Determine the [x, y] coordinate at the center of the cell enclosing the given text.  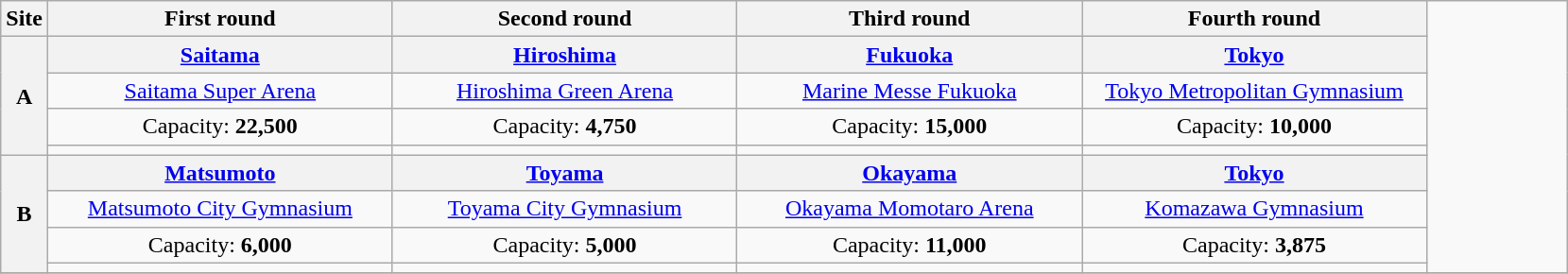
Hiroshima Green Arena [565, 91]
Marine Messe Fukuoka [909, 91]
Komazawa Gymnasium [1255, 209]
Capacity: 4,750 [565, 127]
Saitama Super Arena [219, 91]
Site [25, 19]
Fukuoka [909, 55]
Toyama City Gymnasium [565, 209]
Okayama Momotaro Arena [909, 209]
B [25, 214]
Capacity: 11,000 [909, 245]
Okayama [909, 173]
Tokyo Metropolitan Gymnasium [1255, 91]
Saitama [219, 55]
Second round [565, 19]
Capacity: 10,000 [1255, 127]
A [25, 96]
Hiroshima [565, 55]
Matsumoto City Gymnasium [219, 209]
Capacity: 15,000 [909, 127]
Capacity: 22,500 [219, 127]
Fourth round [1255, 19]
First round [219, 19]
Toyama [565, 173]
Capacity: 5,000 [565, 245]
Capacity: 3,875 [1255, 245]
Matsumoto [219, 173]
Capacity: 6,000 [219, 245]
Third round [909, 19]
